Output the [X, Y] coordinate of the center of the cell containing the given text.  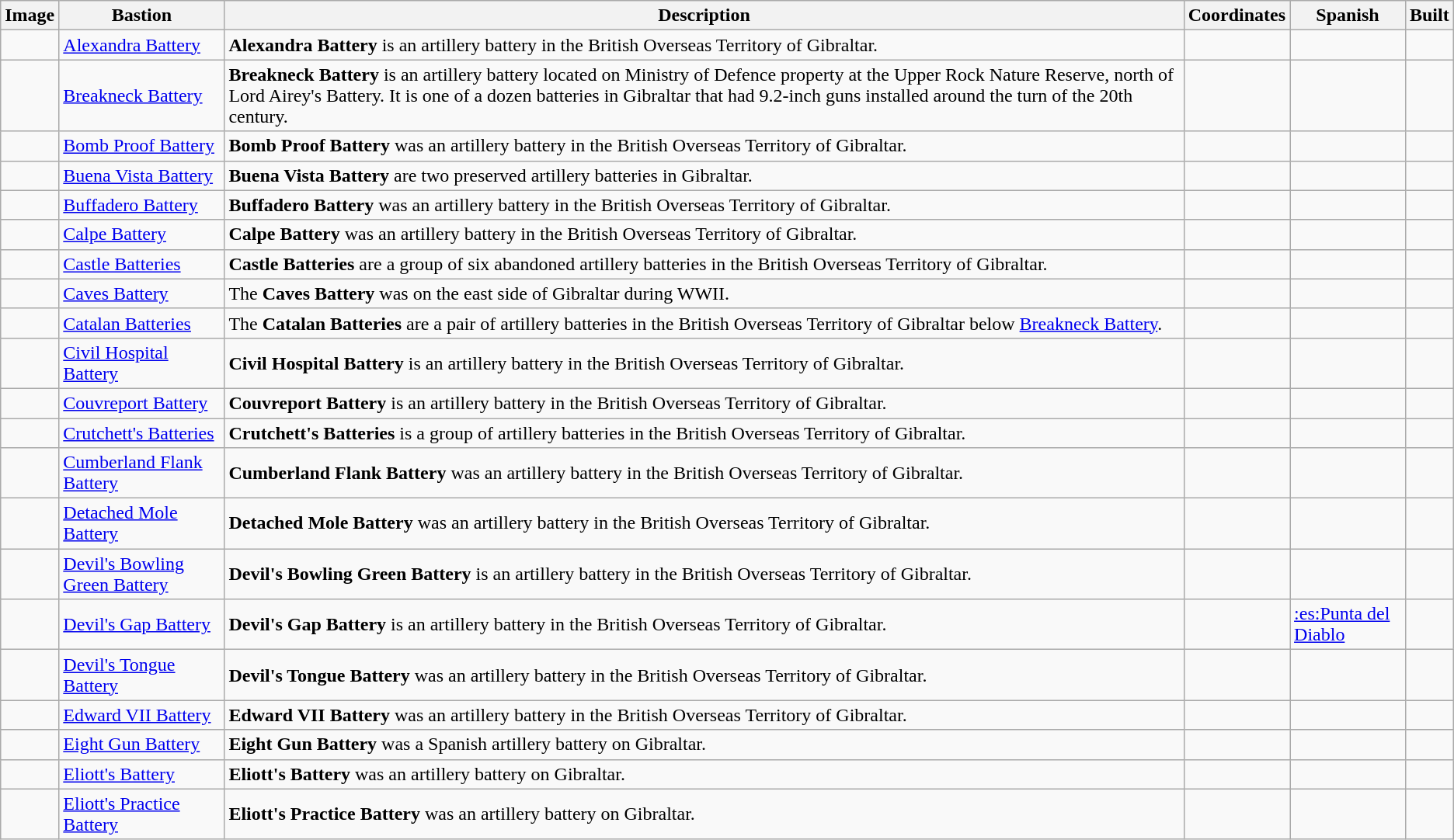
Couvreport Battery [141, 403]
Detached Mole Battery was an artillery battery in the British Overseas Territory of Gibraltar. [704, 523]
Catalan Batteries [141, 323]
Buena Vista Battery [141, 175]
Eliott's Practice Battery [141, 814]
Castle Batteries [141, 264]
Buffadero Battery was an artillery battery in the British Overseas Territory of Gibraltar. [704, 205]
Cumberland Flank Battery [141, 474]
Bomb Proof Battery [141, 146]
Calpe Battery [141, 234]
Devil's Bowling Green Battery is an artillery battery in the British Overseas Territory of Gibraltar. [704, 574]
Caves Battery [141, 293]
Couvreport Battery is an artillery battery in the British Overseas Territory of Gibraltar. [704, 403]
Edward VII Battery was an artillery battery in the British Overseas Territory of Gibraltar. [704, 715]
The Caves Battery was on the east side of Gibraltar during WWII. [704, 293]
Crutchett's Batteries is a group of artillery batteries in the British Overseas Territory of Gibraltar. [704, 432]
Devil's Tongue Battery [141, 675]
Buffadero Battery [141, 205]
Devil's Gap Battery is an artillery battery in the British Overseas Territory of Gibraltar. [704, 624]
Bomb Proof Battery was an artillery battery in the British Overseas Territory of Gibraltar. [704, 146]
Civil Hospital Battery [141, 363]
Eliott's Battery [141, 774]
The Catalan Batteries are a pair of artillery batteries in the British Overseas Territory of Gibraltar below Breakneck Battery. [704, 323]
Eliott's Practice Battery was an artillery battery on Gibraltar. [704, 814]
Castle Batteries are a group of six abandoned artillery batteries in the British Overseas Territory of Gibraltar. [704, 264]
Built [1429, 16]
Devil's Bowling Green Battery [141, 574]
Eight Gun Battery [141, 745]
Civil Hospital Battery is an artillery battery in the British Overseas Territory of Gibraltar. [704, 363]
Alexandra Battery is an artillery battery in the British Overseas Territory of Gibraltar. [704, 45]
:es:Punta del Diablo [1348, 624]
Calpe Battery was an artillery battery in the British Overseas Territory of Gibraltar. [704, 234]
Devil's Tongue Battery was an artillery battery in the British Overseas Territory of Gibraltar. [704, 675]
Eliott's Battery was an artillery battery on Gibraltar. [704, 774]
Bastion [141, 16]
Cumberland Flank Battery was an artillery battery in the British Overseas Territory of Gibraltar. [704, 474]
Alexandra Battery [141, 45]
Coordinates [1237, 16]
Spanish [1348, 16]
Description [704, 16]
Detached Mole Battery [141, 523]
Edward VII Battery [141, 715]
Buena Vista Battery are two preserved artillery batteries in Gibraltar. [704, 175]
Breakneck Battery [141, 95]
Image [30, 16]
Crutchett's Batteries [141, 432]
Devil's Gap Battery [141, 624]
Eight Gun Battery was a Spanish artillery battery on Gibraltar. [704, 745]
